Pinpoint the cell where the given text exists, returning its [X, Y] midpoint coordinate. 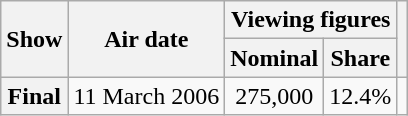
Viewing figures [311, 20]
Share [360, 58]
Show [34, 39]
275,000 [274, 96]
Final [34, 96]
Air date [146, 39]
12.4% [360, 96]
Nominal [274, 58]
11 March 2006 [146, 96]
